Scan for the cell matching the given text and deliver its [X, Y] coordinate at center. 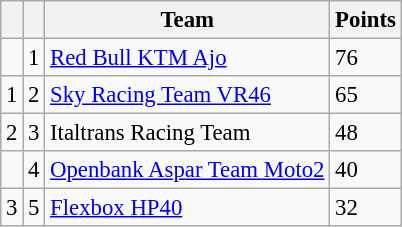
5 [34, 208]
Red Bull KTM Ajo [188, 58]
76 [366, 58]
Sky Racing Team VR46 [188, 95]
4 [34, 170]
32 [366, 208]
Italtrans Racing Team [188, 133]
Team [188, 20]
Openbank Aspar Team Moto2 [188, 170]
Flexbox HP40 [188, 208]
40 [366, 170]
48 [366, 133]
65 [366, 95]
Points [366, 20]
